Locate the cell with the specified text and output its [x, y] center coordinate. 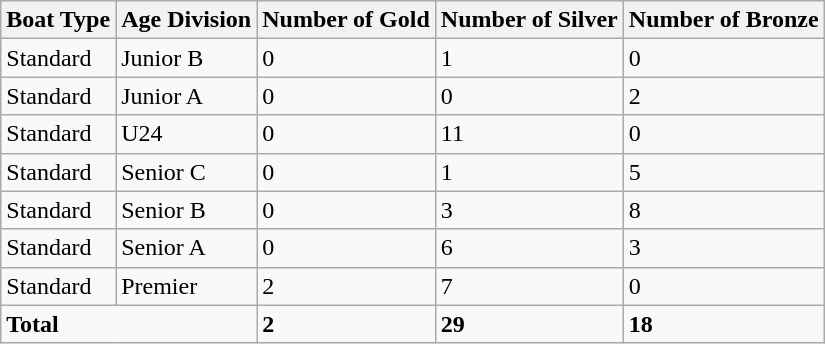
Boat Type [58, 20]
5 [724, 172]
Total [129, 324]
U24 [186, 134]
Number of Silver [529, 20]
29 [529, 324]
Age Division [186, 20]
Senior A [186, 248]
8 [724, 210]
18 [724, 324]
Number of Gold [346, 20]
Senior C [186, 172]
11 [529, 134]
6 [529, 248]
Junior A [186, 96]
Junior B [186, 58]
7 [529, 286]
Number of Bronze [724, 20]
Premier [186, 286]
Senior B [186, 210]
